Detect which cell encompasses the target text, then output its [x, y] center coordinate. 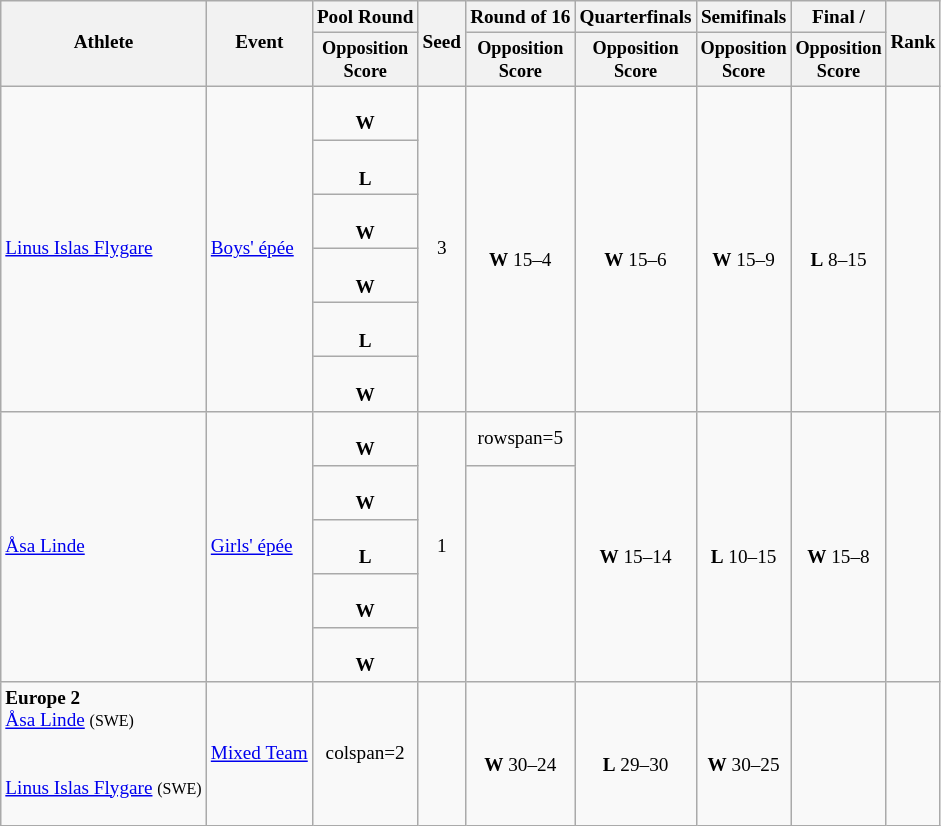
L 8–15 [838, 248]
Pool Round [365, 17]
Seed [442, 44]
colspan=2 [365, 754]
W 30–25 [744, 754]
Final / [838, 17]
Boys' épée [259, 248]
Quarterfinals [636, 17]
Europe 2 Åsa Linde (SWE) Linus Islas Flygare (SWE) [104, 754]
3 [442, 248]
L 29–30 [636, 754]
Event [259, 44]
Linus Islas Flygare [104, 248]
Rank [913, 44]
W 15–4 [520, 248]
W 15–9 [744, 248]
Girls' épée [259, 546]
Round of 16 [520, 17]
W 15–14 [636, 546]
W 15–6 [636, 248]
rowspan=5 [520, 438]
Mixed Team [259, 754]
Semifinals [744, 17]
L 10–15 [744, 546]
1 [442, 546]
Athlete [104, 44]
W 30–24 [520, 754]
W 15–8 [838, 546]
Åsa Linde [104, 546]
